Output the [X, Y] coordinate of the center of the cell containing the given text.  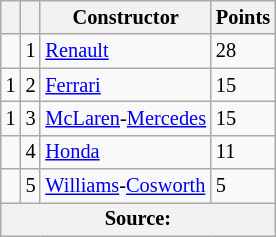
Constructor [125, 17]
11 [243, 152]
Honda [125, 152]
Ferrari [125, 85]
Source: [138, 219]
McLaren-Mercedes [125, 118]
3 [31, 118]
Points [243, 17]
28 [243, 51]
4 [31, 152]
2 [31, 85]
Williams-Cosworth [125, 186]
Renault [125, 51]
